Identify which cell holds the provided text, then report its [x, y] central coordinate. 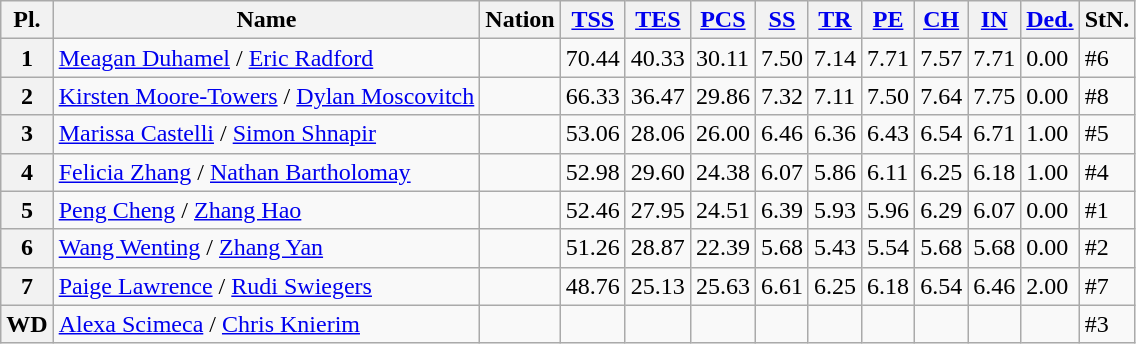
26.00 [722, 134]
5 [27, 210]
TSS [592, 20]
7.57 [942, 58]
#4 [1107, 172]
51.26 [592, 248]
24.51 [722, 210]
5.96 [888, 210]
6.43 [888, 134]
27.95 [658, 210]
#8 [1107, 96]
28.87 [658, 248]
66.33 [592, 96]
52.98 [592, 172]
#6 [1107, 58]
Wang Wenting / Zhang Yan [266, 248]
Nation [520, 20]
WD [27, 324]
Kirsten Moore-Towers / Dylan Moscovitch [266, 96]
6.11 [888, 172]
TR [834, 20]
53.06 [592, 134]
Peng Cheng / Zhang Hao [266, 210]
36.47 [658, 96]
PCS [722, 20]
#7 [1107, 286]
Ded. [1050, 20]
30.11 [722, 58]
25.13 [658, 286]
29.86 [722, 96]
#3 [1107, 324]
2.00 [1050, 286]
Marissa Castelli / Simon Shnapir [266, 134]
6.61 [782, 286]
TES [658, 20]
PE [888, 20]
5.93 [834, 210]
Name [266, 20]
CH [942, 20]
6.29 [942, 210]
40.33 [658, 58]
29.60 [658, 172]
5.86 [834, 172]
24.38 [722, 172]
Felicia Zhang / Nathan Bartholomay [266, 172]
#5 [1107, 134]
2 [27, 96]
IN [994, 20]
6.36 [834, 134]
Pl. [27, 20]
1 [27, 58]
7.32 [782, 96]
Meagan Duhamel / Eric Radford [266, 58]
SS [782, 20]
Alexa Scimeca / Chris Knierim [266, 324]
6.39 [782, 210]
25.63 [722, 286]
70.44 [592, 58]
6.71 [994, 134]
28.06 [658, 134]
48.76 [592, 286]
4 [27, 172]
StN. [1107, 20]
7.11 [834, 96]
5.54 [888, 248]
22.39 [722, 248]
7 [27, 286]
5.43 [834, 248]
52.46 [592, 210]
#1 [1107, 210]
3 [27, 134]
Paige Lawrence / Rudi Swiegers [266, 286]
7.75 [994, 96]
#2 [1107, 248]
7.14 [834, 58]
7.64 [942, 96]
6 [27, 248]
